Return [x, y] of the center of cell containing provided text 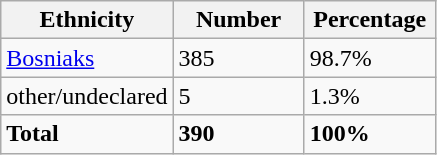
Total [87, 134]
Bosniaks [87, 58]
5 [238, 96]
Ethnicity [87, 20]
100% [370, 134]
385 [238, 58]
98.7% [370, 58]
1.3% [370, 96]
Number [238, 20]
other/undeclared [87, 96]
390 [238, 134]
Percentage [370, 20]
